Detect which cell encompasses the target text, then output its [x, y] center coordinate. 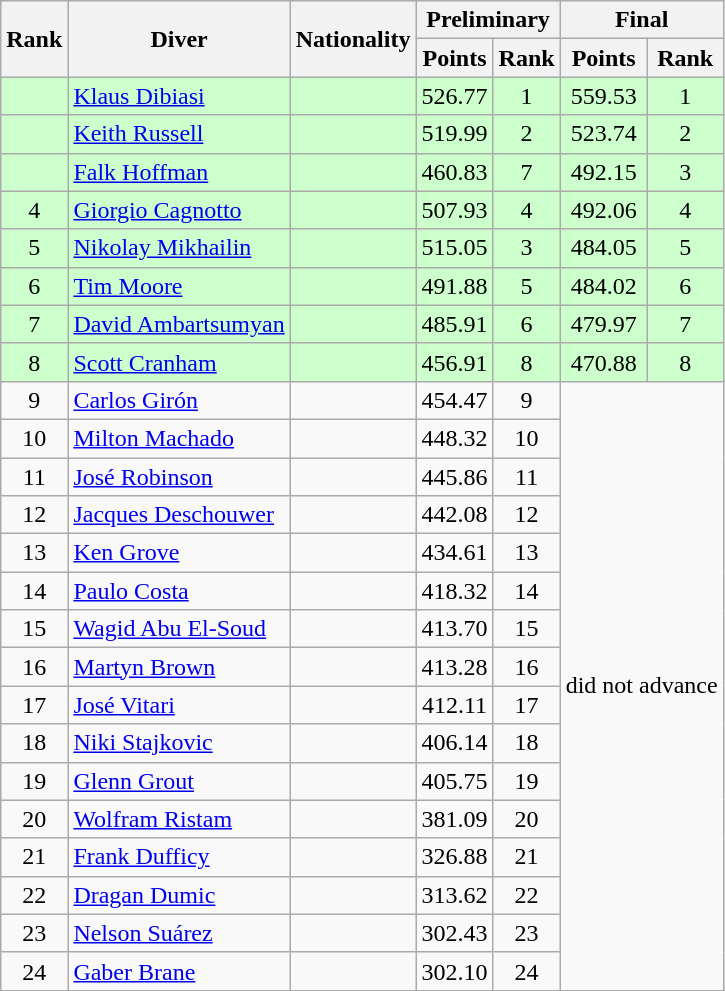
484.05 [604, 248]
Glenn Grout [179, 781]
515.05 [454, 248]
523.74 [604, 134]
Preliminary [488, 20]
470.88 [604, 362]
302.43 [454, 933]
412.11 [454, 705]
507.93 [454, 210]
Dragan Dumic [179, 895]
491.88 [454, 286]
did not advance [642, 686]
418.32 [454, 591]
Final [642, 20]
526.77 [454, 96]
448.32 [454, 438]
519.99 [454, 134]
559.53 [604, 96]
Wolfram Ristam [179, 819]
485.91 [454, 324]
Wagid Abu El-Soud [179, 629]
413.70 [454, 629]
445.86 [454, 477]
405.75 [454, 781]
456.91 [454, 362]
460.83 [454, 172]
Keith Russell [179, 134]
Nelson Suárez [179, 933]
Nikolay Mikhailin [179, 248]
Gaber Brane [179, 971]
Niki Stajkovic [179, 743]
326.88 [454, 857]
Carlos Girón [179, 400]
484.02 [604, 286]
Giorgio Cagnotto [179, 210]
José Vitari [179, 705]
442.08 [454, 515]
313.62 [454, 895]
Jacques Deschouwer [179, 515]
302.10 [454, 971]
Nationality [353, 39]
Scott Cranham [179, 362]
406.14 [454, 743]
Falk Hoffman [179, 172]
492.15 [604, 172]
Frank Dufficy [179, 857]
Ken Grove [179, 553]
479.97 [604, 324]
José Robinson [179, 477]
Milton Machado [179, 438]
454.47 [454, 400]
434.61 [454, 553]
Klaus Dibiasi [179, 96]
381.09 [454, 819]
Tim Moore [179, 286]
492.06 [604, 210]
David Ambartsumyan [179, 324]
Diver [179, 39]
Paulo Costa [179, 591]
413.28 [454, 667]
Martyn Brown [179, 667]
